Search for the cell housing the specified text and yield its (X, Y) center coordinate. 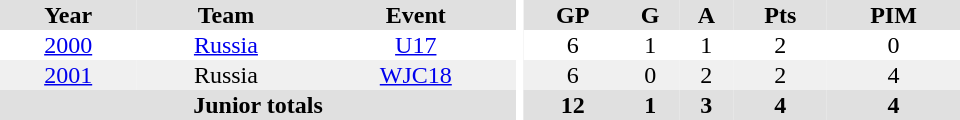
Junior totals (258, 105)
2000 (68, 45)
G (650, 15)
Event (416, 15)
12 (572, 105)
A (706, 15)
2001 (68, 75)
WJC18 (416, 75)
U17 (416, 45)
GP (572, 15)
Team (226, 15)
3 (706, 105)
Pts (781, 15)
Year (68, 15)
PIM (894, 15)
